Detect which cell encompasses the target text, then output its [x, y] center coordinate. 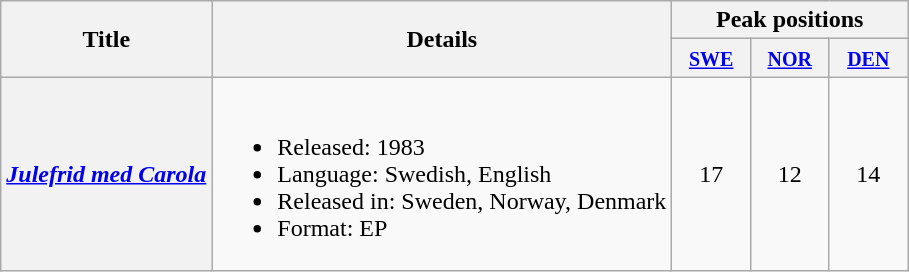
Julefrid med Carola [106, 174]
17 [712, 174]
SWE [712, 58]
NOR [790, 58]
Title [106, 39]
DEN [868, 58]
14 [868, 174]
12 [790, 174]
Details [442, 39]
Released: 1983Language: Swedish, EnglishReleased in: Sweden, Norway, DenmarkFormat: EP [442, 174]
Peak positions [790, 20]
